Find where the given text appears and provide that cell's center as [x, y] coordinate. 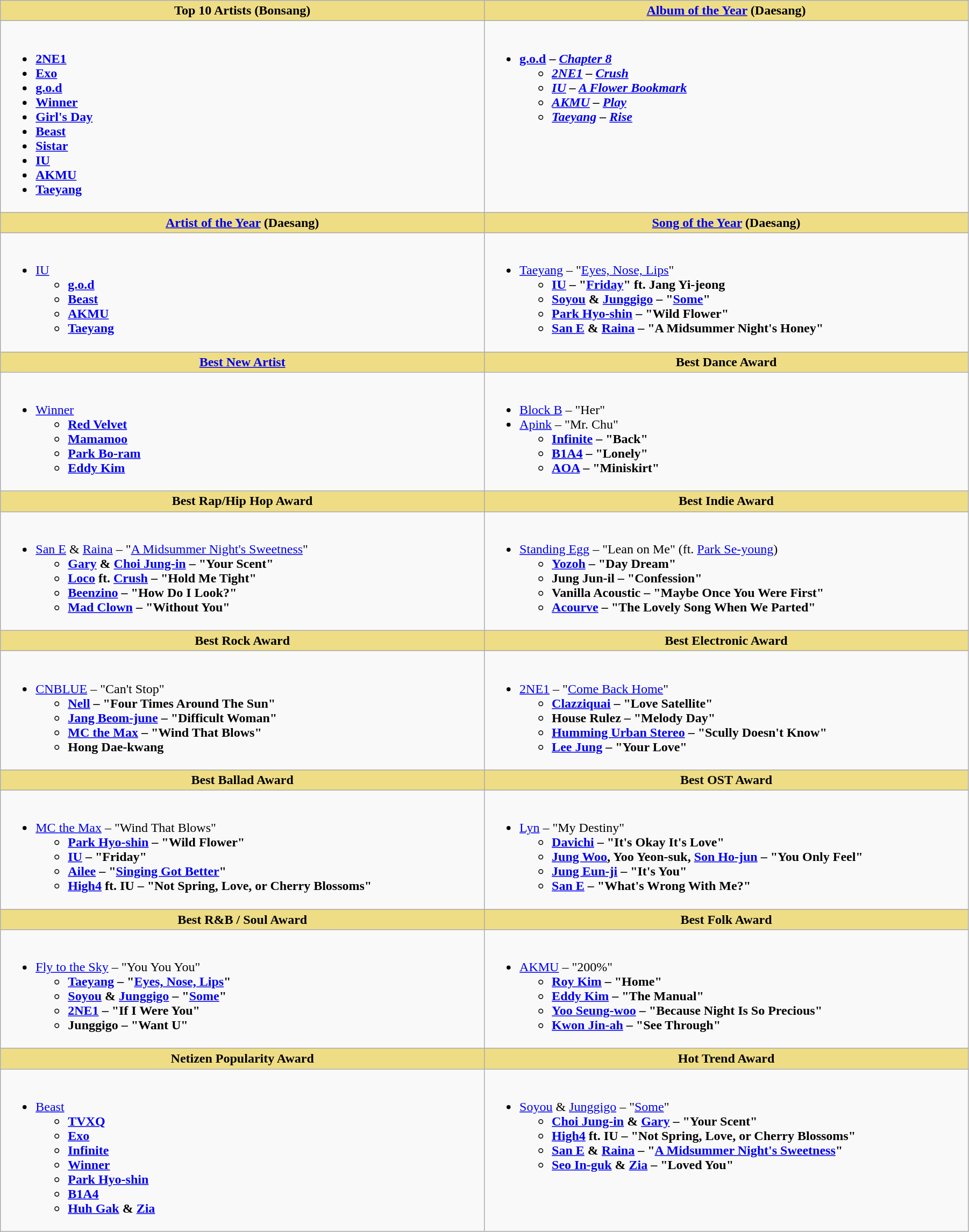
Best R&B / Soul Award [243, 919]
CNBLUE – "Can't Stop"Nell – "Four Times Around The Sun"Jang Beom-june – "Difficult Woman"MC the Max – "Wind That Blows"Hong Dae-kwang [243, 710]
Netizen Popularity Award [243, 1059]
Best Ballad Award [243, 780]
Best OST Award [726, 780]
Fly to the Sky – "You You You"Taeyang – "Eyes, Nose, Lips"Soyou & Junggigo – "Some"2NE1 – "If I Were You"Junggigo – "Want U" [243, 989]
Best Folk Award [726, 919]
2NE1 – "Come Back Home"Clazziquai – "Love Satellite"House Rulez – "Melody Day"Humming Urban Stereo – "Scully Doesn't Know"Lee Jung – "Your Love" [726, 710]
Best Dance Award [726, 362]
Block B – "Her"Apink – "Mr. Chu"Infinite – "Back"B1A4 – "Lonely"AOA – "Miniskirt" [726, 431]
g.o.d – Chapter 82NE1 – CrushIU – A Flower BookmarkAKMU – PlayTaeyang – Rise [726, 117]
Artist of the Year (Daesang) [243, 223]
AKMU – "200%"Roy Kim – "Home"Eddy Kim – "The Manual"Yoo Seung-woo – "Because Night Is So Precious"Kwon Jin-ah – "See Through" [726, 989]
2NE1Exog.o.dWinnerGirl's DayBeastSistarIUAKMUTaeyang [243, 117]
IUg.o.dBeastAKMUTaeyang [243, 293]
BeastTVXQExoInfiniteWinnerPark Hyo-shinB1A4Huh Gak & Zia [243, 1150]
Top 10 Artists (Bonsang) [243, 11]
Song of the Year (Daesang) [726, 223]
WinnerRed VelvetMamamooPark Bo-ramEddy Kim [243, 431]
Hot Trend Award [726, 1059]
Album of the Year (Daesang) [726, 11]
Best Rock Award [243, 640]
Best Rap/Hip Hop Award [243, 501]
Best Indie Award [726, 501]
Best New Artist [243, 362]
Best Electronic Award [726, 640]
